Capture the cell that displays the provided text and extract its [x, y] central coordinate. 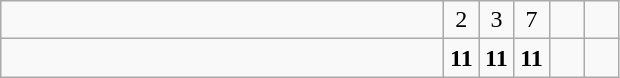
7 [532, 20]
2 [462, 20]
3 [496, 20]
